Scan for the cell matching the given text and deliver its (X, Y) coordinate at center. 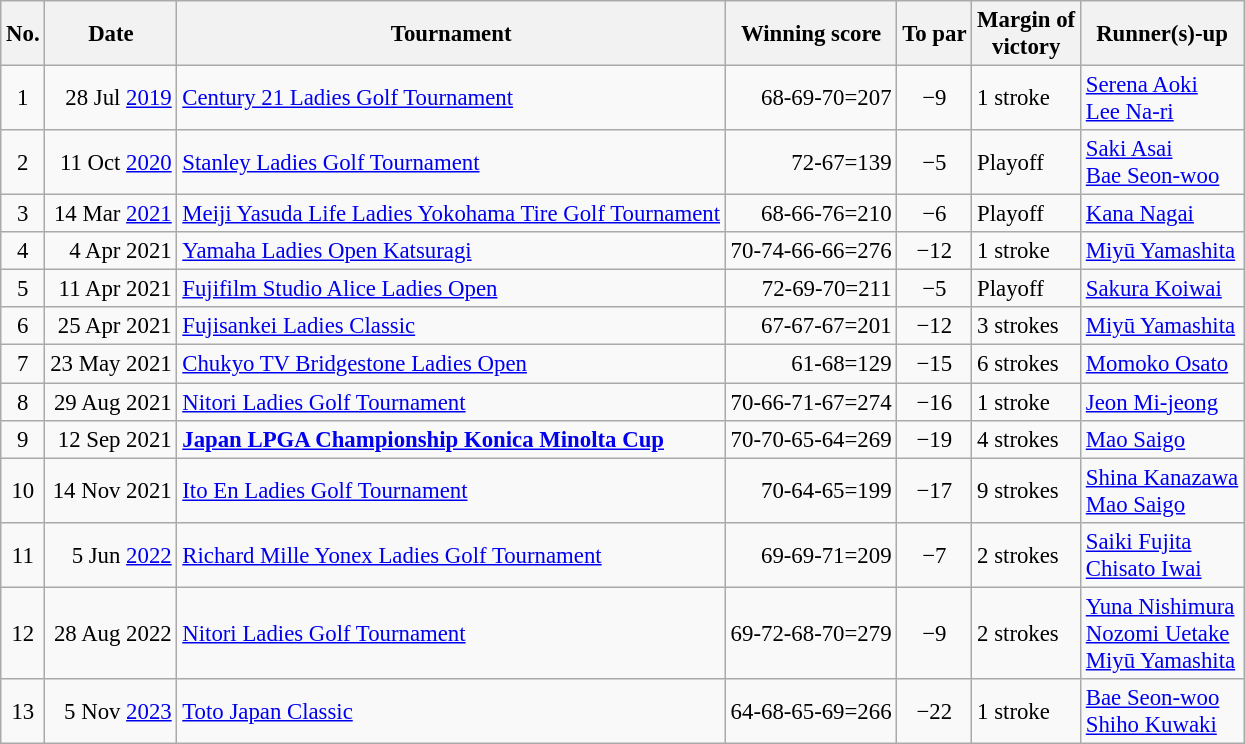
8 (23, 402)
14 Nov 2021 (111, 490)
Saiki Fujita Chisato Iwai (1162, 554)
Saki Asai Bae Seon-woo (1162, 162)
69-72-68-70=279 (811, 633)
68-66-76=210 (811, 214)
Stanley Ladies Golf Tournament (451, 162)
Bae Seon-woo Shiho Kuwaki (1162, 712)
25 Apr 2021 (111, 327)
No. (23, 34)
70-64-65=199 (811, 490)
Century 21 Ladies Golf Tournament (451, 98)
−7 (934, 554)
−22 (934, 712)
70-70-65-64=269 (811, 439)
72-69-70=211 (811, 289)
−17 (934, 490)
Tournament (451, 34)
3 strokes (1026, 327)
Kana Nagai (1162, 214)
9 strokes (1026, 490)
70-66-71-67=274 (811, 402)
11 Apr 2021 (111, 289)
Japan LPGA Championship Konica Minolta Cup (451, 439)
70-74-66-66=276 (811, 251)
Winning score (811, 34)
Fujifilm Studio Alice Ladies Open (451, 289)
−16 (934, 402)
Yuna Nishimura Nozomi Uetake Miyū Yamashita (1162, 633)
23 May 2021 (111, 364)
68-69-70=207 (811, 98)
6 strokes (1026, 364)
−15 (934, 364)
5 Jun 2022 (111, 554)
12 Sep 2021 (111, 439)
29 Aug 2021 (111, 402)
13 (23, 712)
3 (23, 214)
Richard Mille Yonex Ladies Golf Tournament (451, 554)
4 strokes (1026, 439)
Fujisankei Ladies Classic (451, 327)
Jeon Mi-jeong (1162, 402)
Runner(s)-up (1162, 34)
28 Jul 2019 (111, 98)
10 (23, 490)
11 (23, 554)
12 (23, 633)
Margin ofvictory (1026, 34)
Momoko Osato (1162, 364)
1 (23, 98)
−6 (934, 214)
2 (23, 162)
64-68-65-69=266 (811, 712)
5 (23, 289)
61-68=129 (811, 364)
Chukyo TV Bridgestone Ladies Open (451, 364)
5 Nov 2023 (111, 712)
Ito En Ladies Golf Tournament (451, 490)
67-67-67=201 (811, 327)
28 Aug 2022 (111, 633)
Toto Japan Classic (451, 712)
69-69-71=209 (811, 554)
4 Apr 2021 (111, 251)
Sakura Koiwai (1162, 289)
Date (111, 34)
72-67=139 (811, 162)
Shina Kanazawa Mao Saigo (1162, 490)
Mao Saigo (1162, 439)
Yamaha Ladies Open Katsuragi (451, 251)
To par (934, 34)
9 (23, 439)
Serena Aoki Lee Na-ri (1162, 98)
14 Mar 2021 (111, 214)
4 (23, 251)
7 (23, 364)
6 (23, 327)
11 Oct 2020 (111, 162)
Meiji Yasuda Life Ladies Yokohama Tire Golf Tournament (451, 214)
−19 (934, 439)
